Pinpoint the cell where the given text exists, returning its (X, Y) midpoint coordinate. 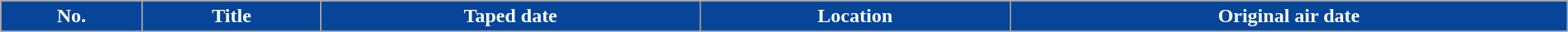
Location (855, 16)
Taped date (510, 16)
Title (232, 16)
Original air date (1289, 16)
No. (71, 16)
